From the cell containing the given text, extract its center point as [X, Y] coordinate. 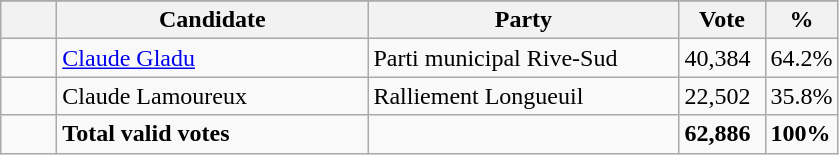
Ralliement Longueuil [524, 96]
Total valid votes [212, 134]
Vote [722, 20]
22,502 [722, 96]
40,384 [722, 58]
Party [524, 20]
62,886 [722, 134]
% [802, 20]
35.8% [802, 96]
100% [802, 134]
Candidate [212, 20]
Parti municipal Rive-Sud [524, 58]
Claude Lamoureux [212, 96]
64.2% [802, 58]
Claude Gladu [212, 58]
